Return (x, y) of the center of cell containing provided text 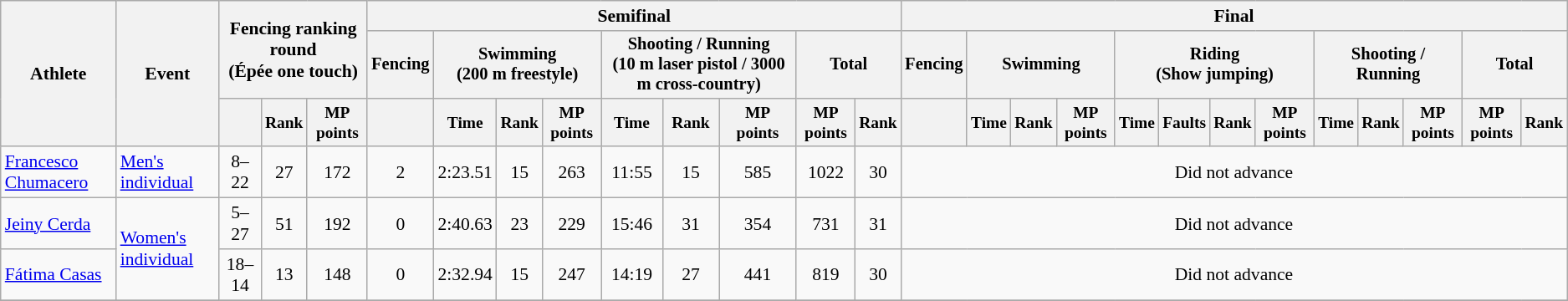
Event (167, 74)
8–22 (240, 172)
441 (758, 274)
Riding(Show jumping) (1214, 65)
14:19 (632, 274)
51 (284, 224)
23 (520, 224)
Swimming(200 m freestyle) (517, 65)
263 (572, 172)
172 (337, 172)
Women's individual (167, 249)
192 (337, 224)
Jeiny Cerda (59, 224)
Semifinal (634, 16)
5–27 (240, 224)
2:32.94 (465, 274)
585 (758, 172)
Shooting / Running (1388, 65)
2:23.51 (465, 172)
2 (400, 172)
Men's individual (167, 172)
Fátima Casas (59, 274)
247 (572, 274)
Final (1233, 16)
819 (825, 274)
148 (337, 274)
Francesco Chumacero (59, 172)
Shooting / Running(10 m laser pistol / 3000 m cross-country) (699, 65)
Faults (1184, 122)
11:55 (632, 172)
Swimming (1040, 65)
2:40.63 (465, 224)
354 (758, 224)
731 (825, 224)
1022 (825, 172)
18–14 (240, 274)
15:46 (632, 224)
Athlete (59, 74)
Fencing ranking round(Épée one touch) (293, 50)
13 (284, 274)
229 (572, 224)
